Capture the cell that displays the provided text and extract its [x, y] central coordinate. 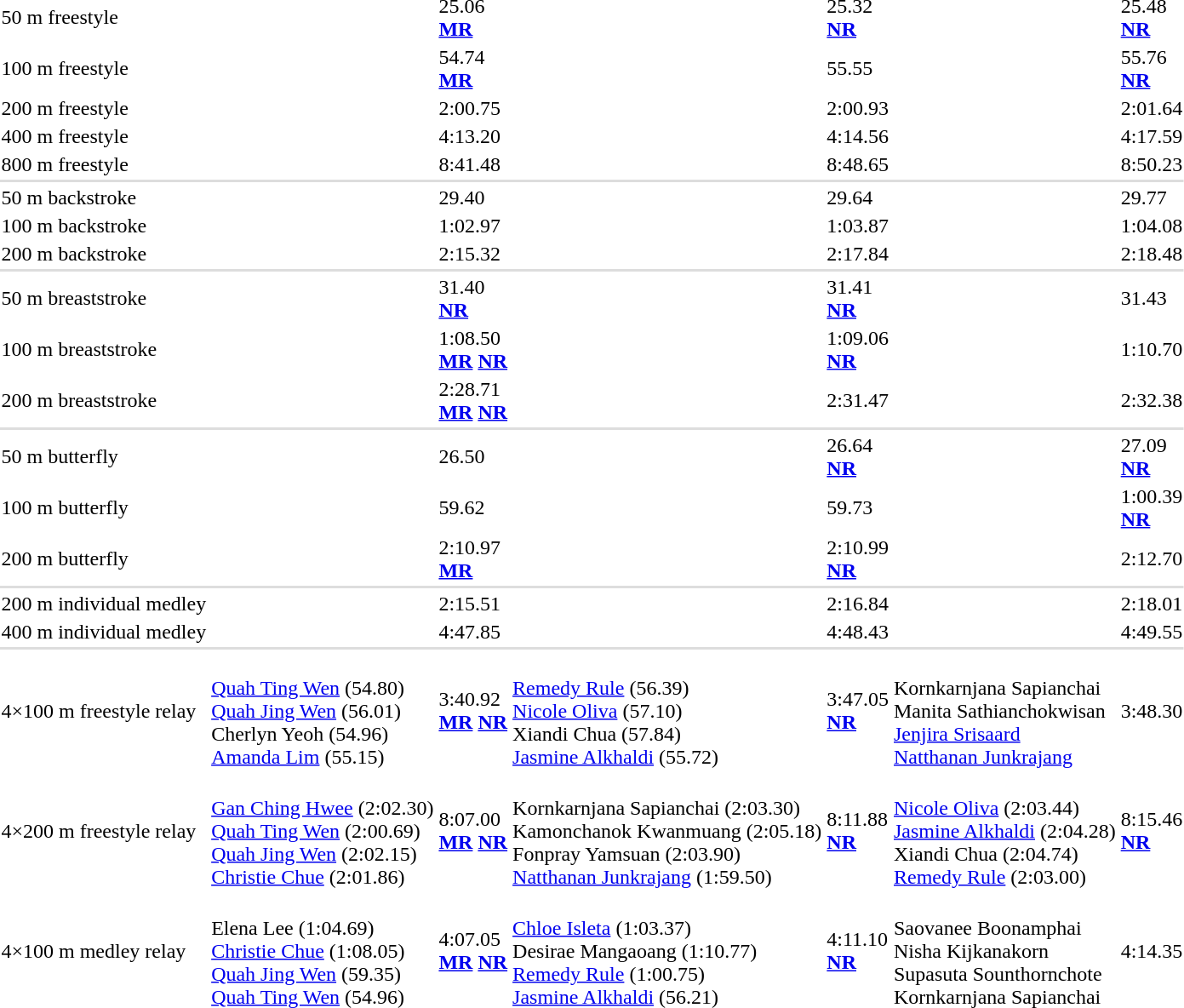
31.43 [1152, 298]
Nicole Oliva (2:03.44) Jasmine Alkhaldi (2:04.28) Xiandi Chua (2:04.74) Remedy Rule (2:03.00) [1005, 831]
31.40NR [473, 298]
1:02.97 [473, 226]
55.55 [858, 68]
200 m butterfly [104, 558]
1:08.50MR NR [473, 349]
29.64 [858, 198]
200 m breaststroke [104, 400]
Gan Ching Hwee (2:02.30) Quah Ting Wen (2:00.69) Quah Jing Wen (2:02.15) Christie Chue (2:01.86) [323, 831]
1:04.08 [1152, 226]
2:31.47 [858, 400]
4×100 m freestyle relay [104, 711]
29.40 [473, 198]
200 m freestyle [104, 108]
8:15.46NR [1152, 831]
4:14.56 [858, 136]
2:01.64 [1152, 108]
4:47.85 [473, 632]
50 m backstroke [104, 198]
1:03.87 [858, 226]
31.41NR [858, 298]
2:00.93 [858, 108]
50 m butterfly [104, 456]
54.74MR [473, 68]
2:10.99NR [858, 558]
4:17.59 [1152, 136]
4:48.43 [858, 632]
100 m butterfly [104, 507]
Kornkarnjana Sapianchai (2:03.30) Kamonchanok Kwanmuang (2:05.18) Fonpray Yamsuan (2:03.90) Natthanan Junkrajang (1:59.50) [667, 831]
8:07.00MR NR [473, 831]
26.64NR [858, 456]
26.50 [473, 456]
59.62 [473, 507]
27.09NR [1152, 456]
4×200 m freestyle relay [104, 831]
3:48.30 [1152, 711]
200 m individual medley [104, 604]
8:41.48 [473, 164]
2:00.75 [473, 108]
55.76NR [1152, 68]
2:16.84 [858, 604]
1:09.06NR [858, 349]
Kornkarnjana SapianchaiManita SathianchokwisanJenjira SrisaardNatthanan Junkrajang [1005, 711]
100 m backstroke [104, 226]
8:11.88NR [858, 831]
4:49.55 [1152, 632]
2:18.01 [1152, 604]
200 m backstroke [104, 254]
100 m breaststroke [104, 349]
3:47.05NR [858, 711]
400 m freestyle [104, 136]
1:10.70 [1152, 349]
800 m freestyle [104, 164]
100 m freestyle [104, 68]
2:12.70 [1152, 558]
2:32.38 [1152, 400]
50 m breaststroke [104, 298]
2:17.84 [858, 254]
59.73 [858, 507]
Quah Ting Wen (54.80) Quah Jing Wen (56.01) Cherlyn Yeoh (54.96) Amanda Lim (55.15) [323, 711]
29.77 [1152, 198]
400 m individual medley [104, 632]
1:00.39NR [1152, 507]
2:28.71MR NR [473, 400]
8:48.65 [858, 164]
2:10.97MR [473, 558]
4:13.20 [473, 136]
2:15.51 [473, 604]
8:50.23 [1152, 164]
2:18.48 [1152, 254]
3:40.92MR NR [473, 711]
2:15.32 [473, 254]
Remedy Rule (56.39) Nicole Oliva (57.10) Xiandi Chua (57.84) Jasmine Alkhaldi (55.72) [667, 711]
